Find where the given text appears and provide that cell's center as [X, Y] coordinate. 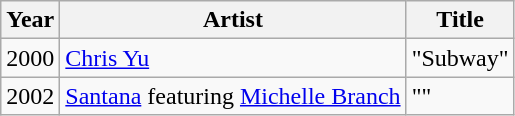
"" [460, 96]
2000 [30, 58]
"Subway" [460, 58]
Year [30, 20]
Artist [233, 20]
Chris Yu [233, 58]
2002 [30, 96]
Santana featuring Michelle Branch [233, 96]
Title [460, 20]
